Pinpoint the cell where the given text exists, returning its [x, y] midpoint coordinate. 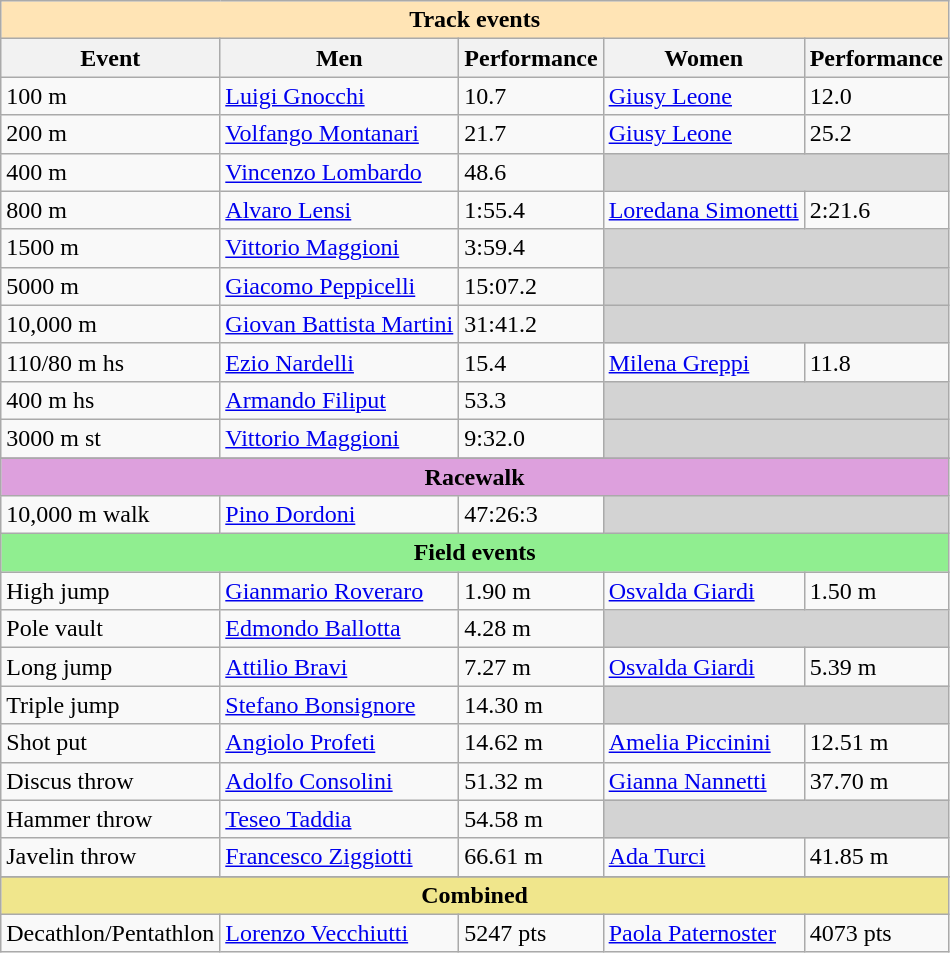
31:41.2 [531, 324]
Long jump [110, 667]
Adolfo Consolini [340, 781]
Hammer throw [110, 819]
Pino Dordoni [340, 515]
Giovan Battista Martini [340, 324]
14.62 m [531, 743]
5.39 m [876, 667]
Combined [475, 895]
Decathlon/Pentathlon [110, 933]
Javelin throw [110, 857]
11.8 [876, 362]
4.28 m [531, 629]
Volfango Montanari [340, 134]
Track events [475, 20]
Racewalk [475, 477]
Luigi Gnocchi [340, 96]
7.27 m [531, 667]
Men [340, 58]
15.4 [531, 362]
Amelia Piccinini [704, 743]
800 m [110, 210]
400 m [110, 172]
100 m [110, 96]
3:59.4 [531, 248]
Attilio Bravi [340, 667]
37.70 m [876, 781]
1.90 m [531, 591]
Alvaro Lensi [340, 210]
Francesco Ziggiotti [340, 857]
1500 m [110, 248]
Shot put [110, 743]
110/80 m hs [110, 362]
4073 pts [876, 933]
Giacomo Peppicelli [340, 286]
41.85 m [876, 857]
12.0 [876, 96]
47:26:3 [531, 515]
10,000 m walk [110, 515]
5000 m [110, 286]
9:32.0 [531, 438]
Paola Paternoster [704, 933]
High jump [110, 591]
21.7 [531, 134]
Women [704, 58]
5247 pts [531, 933]
Discus throw [110, 781]
Gianmario Roveraro [340, 591]
Lorenzo Vecchiutti [340, 933]
Gianna Nannetti [704, 781]
400 m hs [110, 400]
Edmondo Ballotta [340, 629]
14.30 m [531, 705]
53.3 [531, 400]
1.50 m [876, 591]
Stefano Bonsignore [340, 705]
54.58 m [531, 819]
Ada Turci [704, 857]
Triple jump [110, 705]
2:21.6 [876, 210]
Angiolo Profeti [340, 743]
1:55.4 [531, 210]
Milena Greppi [704, 362]
66.61 m [531, 857]
48.6 [531, 172]
10,000 m [110, 324]
Teseo Taddia [340, 819]
51.32 m [531, 781]
3000 m st [110, 438]
25.2 [876, 134]
200 m [110, 134]
10.7 [531, 96]
15:07.2 [531, 286]
Vincenzo Lombardo [340, 172]
12.51 m [876, 743]
Loredana Simonetti [704, 210]
Armando Filiput [340, 400]
Field events [475, 553]
Ezio Nardelli [340, 362]
Event [110, 58]
Pole vault [110, 629]
